Capture the cell that displays the provided text and extract its [x, y] central coordinate. 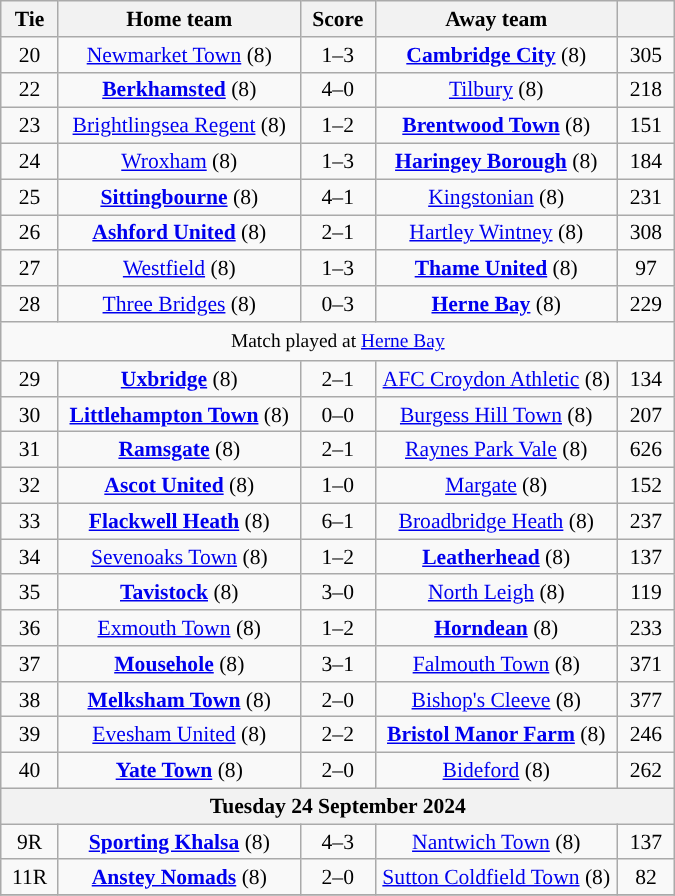
37 [30, 664]
207 [646, 415]
36 [30, 628]
Home team [179, 19]
29 [30, 379]
82 [646, 878]
Tie [30, 19]
218 [646, 90]
Mousehole (8) [179, 664]
Match played at Herne Bay [338, 342]
Horndean (8) [496, 628]
231 [646, 197]
Exmouth Town (8) [179, 628]
2–2 [338, 735]
Sevenoaks Town (8) [179, 557]
Sittingbourne (8) [179, 197]
119 [646, 593]
Score [338, 19]
Berkhamsted (8) [179, 90]
33 [30, 522]
Hartley Wintney (8) [496, 233]
Evesham United (8) [179, 735]
Kingstonian (8) [496, 197]
11R [30, 878]
Leatherhead (8) [496, 557]
Brentwood Town (8) [496, 126]
Tilbury (8) [496, 90]
Burgess Hill Town (8) [496, 415]
151 [646, 126]
22 [30, 90]
27 [30, 269]
Newmarket Town (8) [179, 55]
233 [646, 628]
Thame United (8) [496, 269]
6–1 [338, 522]
371 [646, 664]
Falmouth Town (8) [496, 664]
3–1 [338, 664]
4–0 [338, 90]
35 [30, 593]
134 [646, 379]
Melksham Town (8) [179, 700]
Tavistock (8) [179, 593]
20 [30, 55]
262 [646, 771]
Brightlingsea Regent (8) [179, 126]
Broadbridge Heath (8) [496, 522]
34 [30, 557]
152 [646, 486]
1–0 [338, 486]
Ashford United (8) [179, 233]
40 [30, 771]
Littlehampton Town (8) [179, 415]
4–1 [338, 197]
24 [30, 162]
Uxbridge (8) [179, 379]
246 [646, 735]
Bristol Manor Farm (8) [496, 735]
30 [30, 415]
Raynes Park Vale (8) [496, 450]
Bideford (8) [496, 771]
Three Bridges (8) [179, 304]
23 [30, 126]
308 [646, 233]
377 [646, 700]
Herne Bay (8) [496, 304]
25 [30, 197]
Nantwich Town (8) [496, 842]
32 [30, 486]
Margate (8) [496, 486]
Bishop's Cleeve (8) [496, 700]
38 [30, 700]
Sporting Khalsa (8) [179, 842]
Yate Town (8) [179, 771]
626 [646, 450]
26 [30, 233]
Ramsgate (8) [179, 450]
AFC Croydon Athletic (8) [496, 379]
237 [646, 522]
Ascot United (8) [179, 486]
31 [30, 450]
Wroxham (8) [179, 162]
Flackwell Heath (8) [179, 522]
9R [30, 842]
4–3 [338, 842]
Cambridge City (8) [496, 55]
3–0 [338, 593]
Haringey Borough (8) [496, 162]
39 [30, 735]
28 [30, 304]
184 [646, 162]
Sutton Coldfield Town (8) [496, 878]
305 [646, 55]
Westfield (8) [179, 269]
97 [646, 269]
229 [646, 304]
Anstey Nomads (8) [179, 878]
North Leigh (8) [496, 593]
Away team [496, 19]
0–0 [338, 415]
0–3 [338, 304]
Tuesday 24 September 2024 [338, 806]
